From the cell containing the given text, extract its center point as (x, y) coordinate. 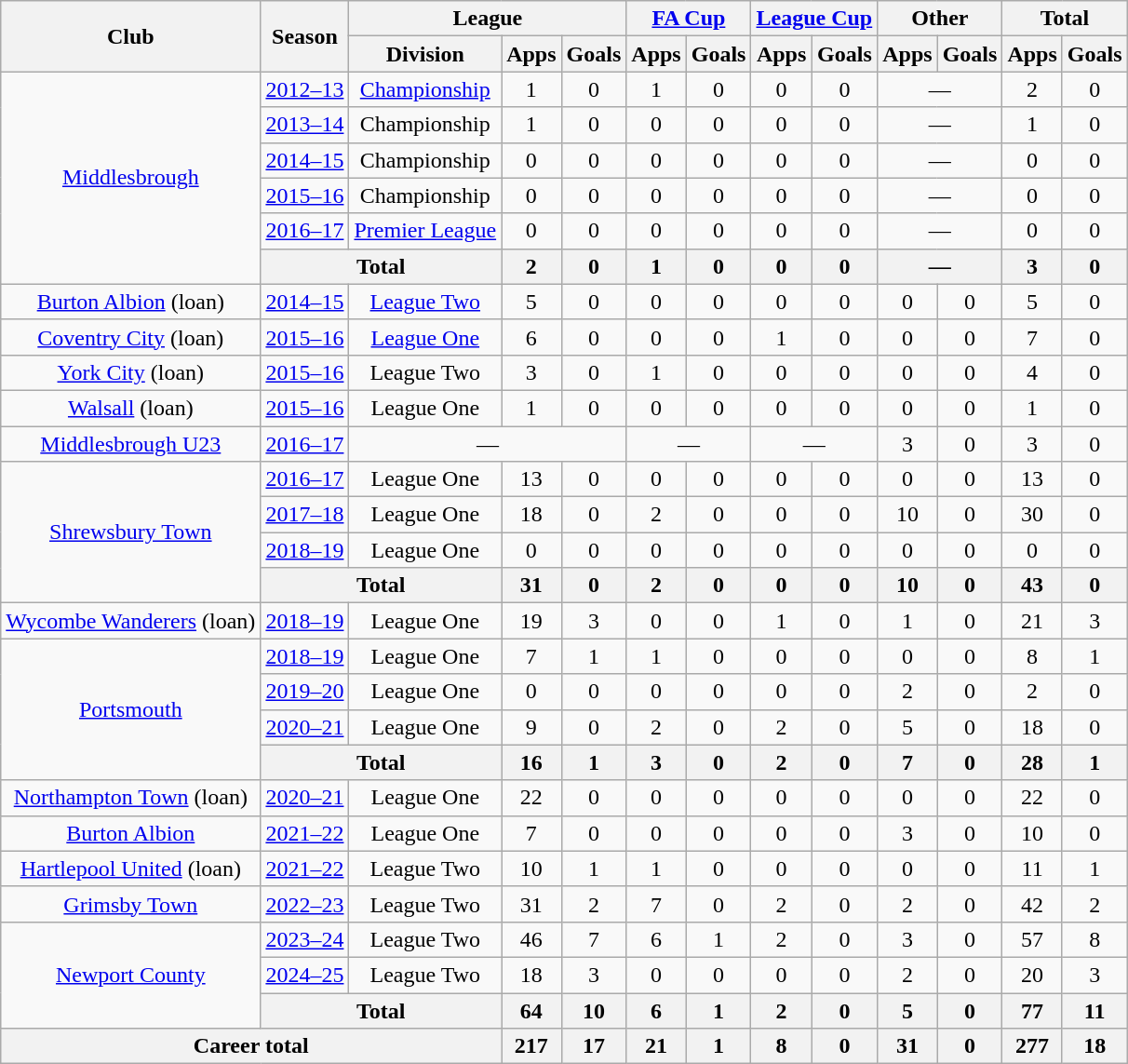
2019–20 (305, 692)
17 (594, 1046)
League (488, 19)
43 (1032, 586)
64 (531, 1010)
League Cup (814, 19)
28 (1032, 762)
46 (531, 939)
Coventry City (loan) (130, 337)
Middlesbrough (130, 178)
2017–18 (305, 515)
217 (531, 1046)
Middlesbrough U23 (130, 444)
Club (130, 36)
Season (305, 36)
Other (940, 19)
Portsmouth (130, 709)
Division (425, 54)
2023–24 (305, 939)
FA Cup (689, 19)
Burton Albion (130, 833)
York City (loan) (130, 372)
20 (1032, 975)
Newport County (130, 975)
2013–14 (305, 125)
9 (531, 727)
Walsall (loan) (130, 408)
42 (1032, 904)
2012–13 (305, 89)
Grimsby Town (130, 904)
Premier League (425, 231)
77 (1032, 1010)
Wycombe Wanderers (loan) (130, 621)
Hartlepool United (loan) (130, 869)
Burton Albion (loan) (130, 302)
277 (1032, 1046)
Career total (251, 1046)
30 (1032, 515)
19 (531, 621)
4 (1032, 372)
2022–23 (305, 904)
2024–25 (305, 975)
Shrewsbury Town (130, 532)
16 (531, 762)
57 (1032, 939)
Northampton Town (loan) (130, 798)
